Identify which cell holds the provided text, then report its (x, y) central coordinate. 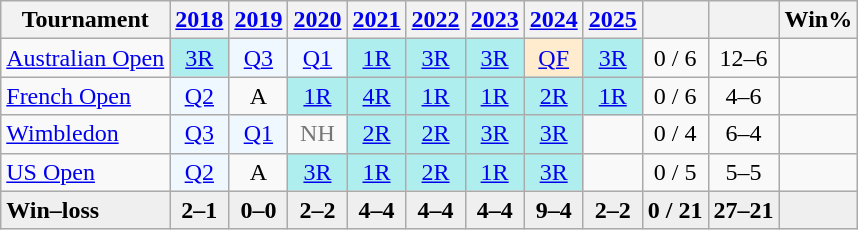
Win% (818, 20)
12–6 (744, 58)
Australian Open (86, 58)
4–6 (744, 96)
2024 (554, 20)
Wimbledon (86, 134)
2025 (612, 20)
6–4 (744, 134)
2021 (376, 20)
US Open (86, 172)
0 / 21 (675, 210)
NH (318, 134)
0–0 (258, 210)
2020 (318, 20)
5–5 (744, 172)
Win–loss (86, 210)
0 / 4 (675, 134)
French Open (86, 96)
2–1 (200, 210)
4R (376, 96)
Tournament (86, 20)
2022 (436, 20)
2019 (258, 20)
2023 (494, 20)
9–4 (554, 210)
QF (554, 58)
0 / 5 (675, 172)
27–21 (744, 210)
2018 (200, 20)
